Return [x, y] of the center of cell containing provided text 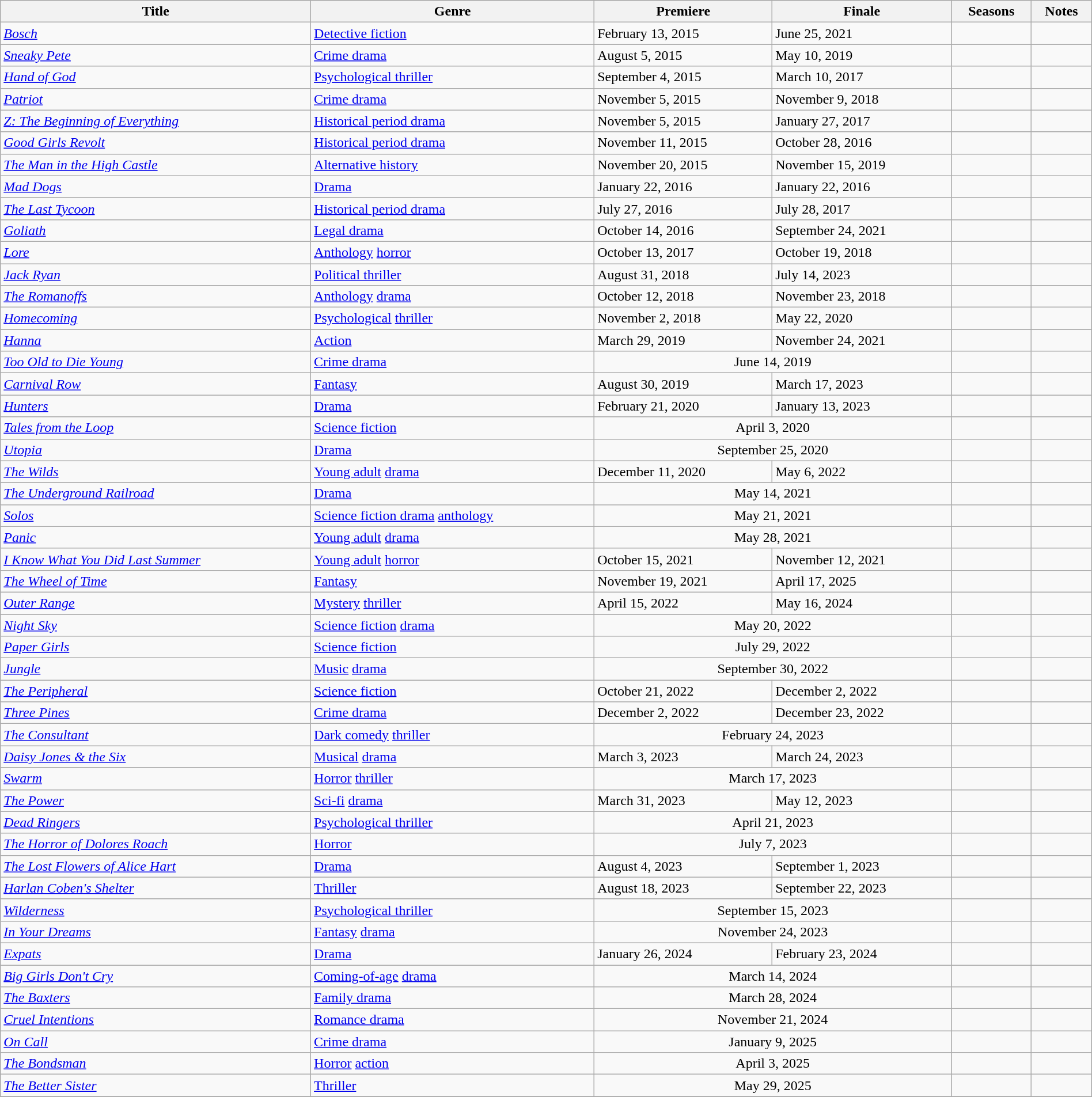
August 5, 2015 [683, 55]
Coming-of-age drama [453, 976]
Carnival Row [156, 384]
Goliath [156, 230]
Action [453, 340]
Romance drama [453, 1020]
March 28, 2024 [773, 998]
Family drama [453, 998]
The Wheel of Time [156, 581]
May 28, 2021 [773, 537]
The Lost Flowers of Alice Hart [156, 866]
November 11, 2015 [683, 143]
Detective fiction [453, 33]
September 15, 2023 [773, 910]
Fantasy drama [453, 932]
Outer Range [156, 603]
June 25, 2021 [862, 33]
Finale [862, 12]
Big Girls Don't Cry [156, 976]
Paper Girls [156, 647]
June 14, 2019 [773, 362]
September 30, 2022 [773, 669]
Z: The Beginning of Everything [156, 121]
January 27, 2017 [862, 121]
July 7, 2023 [773, 844]
November 24, 2021 [862, 340]
Musical drama [453, 757]
May 29, 2025 [773, 1085]
May 14, 2021 [773, 494]
October 12, 2018 [683, 297]
Dark comedy thriller [453, 735]
July 28, 2017 [862, 208]
Daisy Jones & the Six [156, 757]
The Man in the High Castle [156, 165]
March 10, 2017 [862, 77]
Premiere [683, 12]
April 21, 2023 [773, 822]
May 20, 2022 [773, 625]
The Power [156, 800]
Mystery thriller [453, 603]
The Baxters [156, 998]
The Wilds [156, 472]
Sneaky Pete [156, 55]
May 12, 2023 [862, 800]
On Call [156, 1042]
Genre [453, 12]
October 28, 2016 [862, 143]
The Romanoffs [156, 297]
Night Sky [156, 625]
Panic [156, 537]
November 21, 2024 [773, 1020]
July 29, 2022 [773, 647]
October 21, 2022 [683, 691]
July 27, 2016 [683, 208]
January 13, 2023 [862, 406]
Young adult horror [453, 559]
Jungle [156, 669]
Harlan Coben's Shelter [156, 888]
Hunters [156, 406]
March 14, 2024 [773, 976]
Horror [453, 844]
Good Girls Revolt [156, 143]
March 24, 2023 [862, 757]
Bosch [156, 33]
Solos [156, 515]
Science fiction drama anthology [453, 515]
Seasons [992, 12]
The Better Sister [156, 1085]
September 1, 2023 [862, 866]
December 11, 2020 [683, 472]
The Bondsman [156, 1064]
February 23, 2024 [862, 954]
Alternative history [453, 165]
February 13, 2015 [683, 33]
May 6, 2022 [862, 472]
Cruel Intentions [156, 1020]
The Underground Railroad [156, 494]
Expats [156, 954]
The Consultant [156, 735]
Tales from the Loop [156, 428]
Notes [1061, 12]
I Know What You Did Last Summer [156, 559]
November 19, 2021 [683, 581]
The Last Tycoon [156, 208]
November 9, 2018 [862, 99]
Hanna [156, 340]
April 17, 2025 [862, 581]
August 31, 2018 [683, 275]
April 15, 2022 [683, 603]
January 9, 2025 [773, 1042]
May 22, 2020 [862, 318]
December 23, 2022 [862, 713]
Anthology drama [453, 297]
Political thriller [453, 275]
May 21, 2021 [773, 515]
May 16, 2024 [862, 603]
May 10, 2019 [862, 55]
September 24, 2021 [862, 230]
Patriot [156, 99]
Sci-fi drama [453, 800]
Three Pines [156, 713]
August 4, 2023 [683, 866]
February 21, 2020 [683, 406]
Homecoming [156, 318]
August 18, 2023 [683, 888]
April 3, 2025 [773, 1064]
October 14, 2016 [683, 230]
Jack Ryan [156, 275]
In Your Dreams [156, 932]
October 13, 2017 [683, 252]
September 22, 2023 [862, 888]
July 14, 2023 [862, 275]
Title [156, 12]
November 23, 2018 [862, 297]
October 19, 2018 [862, 252]
Too Old to Die Young [156, 362]
April 3, 2020 [773, 428]
Lore [156, 252]
October 15, 2021 [683, 559]
Utopia [156, 450]
November 2, 2018 [683, 318]
Mad Dogs [156, 187]
March 3, 2023 [683, 757]
Horror action [453, 1064]
Dead Ringers [156, 822]
November 15, 2019 [862, 165]
September 25, 2020 [773, 450]
January 26, 2024 [683, 954]
August 30, 2019 [683, 384]
The Peripheral [156, 691]
March 31, 2023 [683, 800]
The Horror of Dolores Roach [156, 844]
November 20, 2015 [683, 165]
Swarm [156, 779]
November 12, 2021 [862, 559]
March 29, 2019 [683, 340]
Horror thriller [453, 779]
Hand of God [156, 77]
Legal drama [453, 230]
September 4, 2015 [683, 77]
November 24, 2023 [773, 932]
Science fiction drama [453, 625]
February 24, 2023 [773, 735]
Music drama [453, 669]
Wilderness [156, 910]
Anthology horror [453, 252]
